Pinpoint the cell where the given text exists, returning its (x, y) midpoint coordinate. 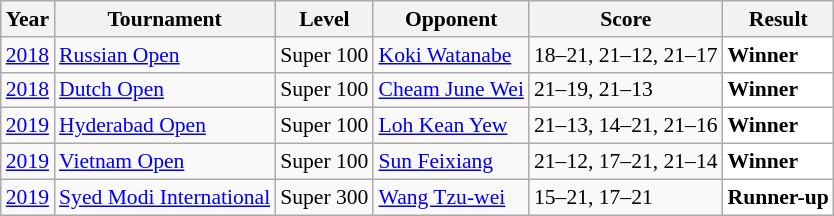
Opponent (450, 19)
Super 300 (324, 197)
Wang Tzu-wei (450, 197)
Loh Kean Yew (450, 126)
21–13, 14–21, 21–16 (626, 126)
Result (778, 19)
21–12, 17–21, 21–14 (626, 162)
Vietnam Open (164, 162)
Hyderabad Open (164, 126)
Cheam June Wei (450, 90)
Russian Open (164, 55)
Score (626, 19)
Year (28, 19)
Sun Feixiang (450, 162)
Dutch Open (164, 90)
21–19, 21–13 (626, 90)
Tournament (164, 19)
Level (324, 19)
Koki Watanabe (450, 55)
Runner-up (778, 197)
15–21, 17–21 (626, 197)
Syed Modi International (164, 197)
18–21, 21–12, 21–17 (626, 55)
